From the cell containing the given text, extract its center point as (x, y) coordinate. 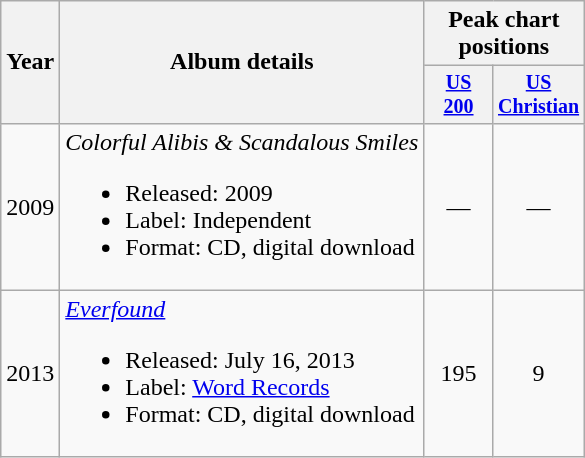
195 (458, 374)
Album details (242, 62)
9 (538, 374)
US200 (458, 94)
Peak chart positions (504, 34)
2009 (30, 206)
Year (30, 62)
EverfoundReleased: July 16, 2013Label: Word RecordsFormat: CD, digital download (242, 374)
Colorful Alibis & Scandalous SmilesReleased: 2009Label: IndependentFormat: CD, digital download (242, 206)
2013 (30, 374)
USChristian (538, 94)
